Pinpoint the cell where the given text exists, returning its [x, y] midpoint coordinate. 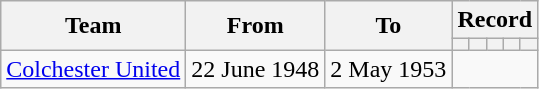
22 June 1948 [256, 69]
From [256, 26]
Colchester United [94, 69]
To [388, 26]
Record [495, 20]
2 May 1953 [388, 69]
Team [94, 26]
